Search for the cell housing the specified text and yield its (x, y) center coordinate. 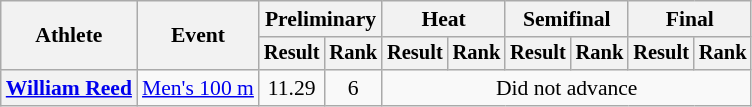
Semifinal (566, 19)
Heat (444, 19)
Men's 100 m (198, 88)
Final (690, 19)
Did not advance (566, 88)
Preliminary (320, 19)
Event (198, 36)
William Reed (69, 88)
6 (353, 88)
Athlete (69, 36)
11.29 (292, 88)
